Provide the [X, Y] coordinate of the cell's center where the given text is located.  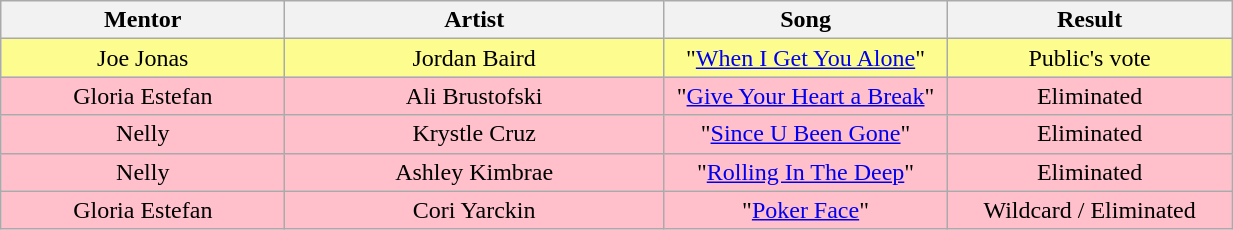
Song [806, 20]
Public's vote [1090, 58]
Joe Jonas [143, 58]
"Rolling In The Deep" [806, 172]
"Poker Face" [806, 210]
Jordan Baird [474, 58]
"Give Your Heart a Break" [806, 96]
Mentor [143, 20]
Ashley Kimbrae [474, 172]
Cori Yarckin [474, 210]
Wildcard / Eliminated [1090, 210]
Result [1090, 20]
Krystle Cruz [474, 134]
"Since U Been Gone" [806, 134]
Ali Brustofski [474, 96]
"When I Get You Alone" [806, 58]
Artist [474, 20]
